From the cell containing the given text, extract its center point as [x, y] coordinate. 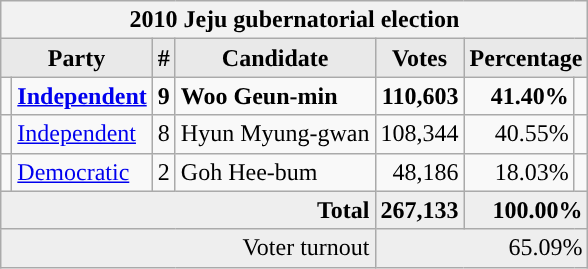
267,133 [420, 210]
100.00% [526, 210]
2010 Jeju gubernatorial election [294, 20]
65.09% [482, 248]
18.03% [519, 172]
Woo Geun-min [275, 96]
Candidate [275, 58]
Hyun Myung-gwan [275, 134]
Voter turnout [188, 248]
8 [164, 134]
41.40% [519, 96]
108,344 [420, 134]
40.55% [519, 134]
Total [188, 210]
48,186 [420, 172]
9 [164, 96]
Percentage [526, 58]
Goh Hee-bum [275, 172]
2 [164, 172]
110,603 [420, 96]
Party [77, 58]
# [164, 58]
Democratic [82, 172]
Votes [420, 58]
